Provide the (X, Y) coordinate of the cell's center where the given text is located.  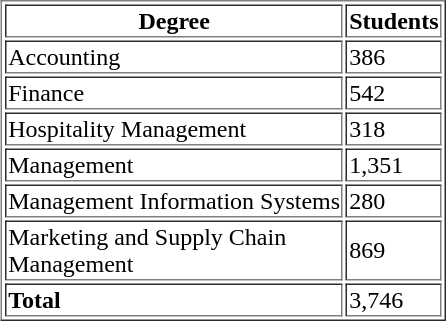
3,746 (394, 300)
280 (394, 200)
Degree (174, 20)
Management Information Systems (174, 200)
Students (394, 20)
869 (394, 250)
386 (394, 56)
Management (174, 164)
Marketing and Supply ChainManagement (174, 250)
1,351 (394, 164)
Accounting (174, 56)
318 (394, 128)
Finance (174, 92)
542 (394, 92)
Hospitality Management (174, 128)
Total (174, 300)
